Extract the [X, Y] coordinate from the center of the cell holding the provided text.  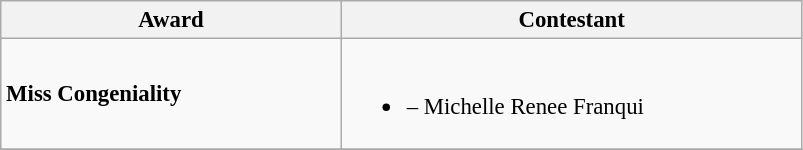
– Michelle Renee Franqui [572, 94]
Award [172, 20]
Miss Congeniality [172, 94]
Contestant [572, 20]
